For the text-containing cell, return its midpoint in (x, y) coordinate format. 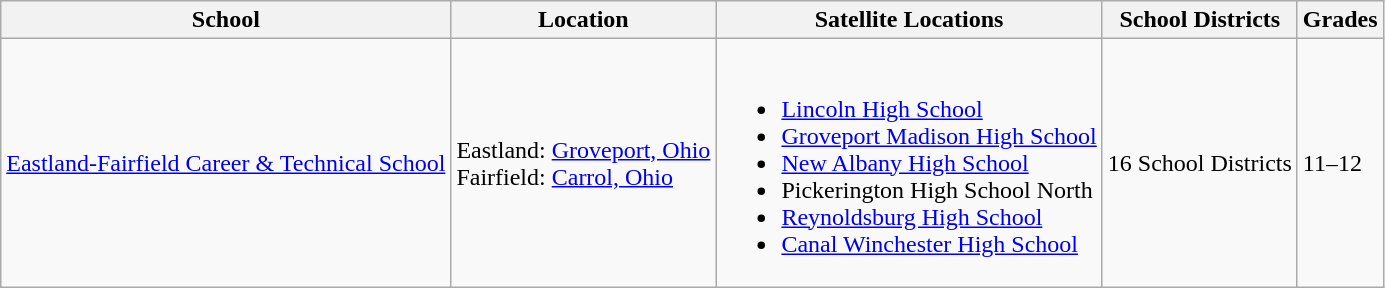
Grades (1340, 20)
Location (584, 20)
11–12 (1340, 163)
Eastland-Fairfield Career & Technical School (226, 163)
16 School Districts (1200, 163)
School Districts (1200, 20)
Satellite Locations (909, 20)
School (226, 20)
Eastland: Groveport, OhioFairfield: Carrol, Ohio (584, 163)
